Return (X, Y) of the center of cell containing provided text 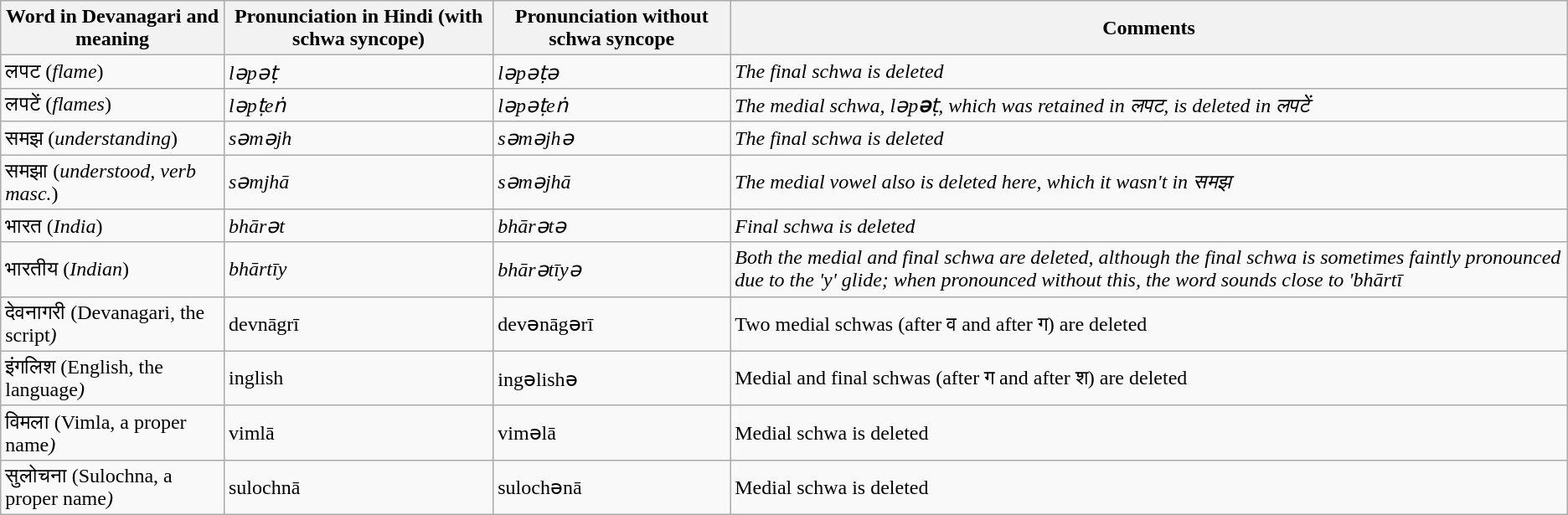
Pronunciation without schwa syncope (611, 28)
ingəlishə (611, 379)
Pronunciation in Hindi (with schwa syncope) (358, 28)
səməjhā (611, 181)
ləpəṭeṅ (611, 105)
sulochnā (358, 487)
Word in Devanagari and meaning (112, 28)
Comments (1149, 28)
səməjhə (611, 138)
लपटें (flames) (112, 105)
viməlā (611, 432)
विमला (Vimla, a proper name) (112, 432)
समझा (understood, verb masc.) (112, 181)
समझ (understanding) (112, 138)
vimlā (358, 432)
ləpəṭə (611, 72)
The medial schwa, ləpəṭ, which was retained in लपट, is deleted in लपटें (1149, 105)
The medial vowel also is deleted here, which it wasn't in समझ (1149, 181)
भारत (India) (112, 226)
səməjh (358, 138)
Two medial schwas (after व and after ग) are deleted (1149, 323)
bhārtīy (358, 270)
sulochənā (611, 487)
səmjhā (358, 181)
bhārət (358, 226)
देवनागरी (Devanagari, the script) (112, 323)
inglish (358, 379)
devənāgərī (611, 323)
bhārətə (611, 226)
सुलोचना (Sulochna, a proper name) (112, 487)
इंगलिश (English, the language) (112, 379)
लपट (flame) (112, 72)
Medial and final schwas (after ग and after श) are deleted (1149, 379)
ləpṭeṅ (358, 105)
भारतीय (Indian) (112, 270)
ləpəṭ (358, 72)
Final schwa is deleted (1149, 226)
devnāgrī (358, 323)
bhārətīyə (611, 270)
